Find where the given text appears and provide that cell's center as (x, y) coordinate. 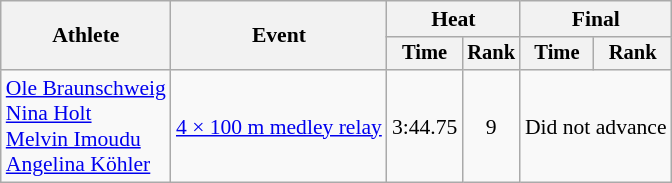
Heat (454, 19)
4 × 100 m medley relay (279, 126)
9 (491, 126)
Athlete (86, 36)
3:44.75 (424, 126)
Final (596, 19)
Ole BraunschweigNina HoltMelvin ImouduAngelina Köhler (86, 126)
Did not advance (596, 126)
Event (279, 36)
